For the text-containing cell, return its midpoint in [x, y] coordinate format. 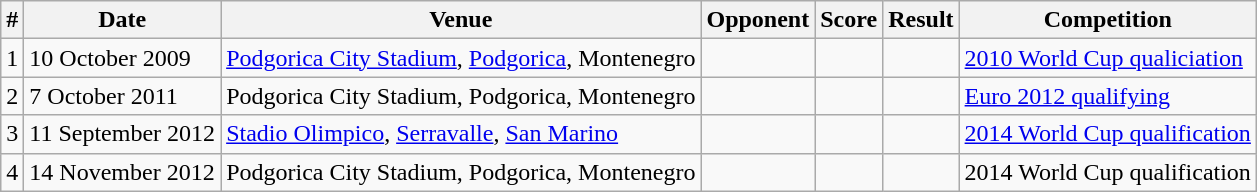
2010 World Cup qualiciation [1108, 58]
1 [12, 58]
Date [122, 20]
Opponent [758, 20]
10 October 2009 [122, 58]
Result [921, 20]
2 [12, 96]
Score [849, 20]
# [12, 20]
Stadio Olimpico, Serravalle, San Marino [461, 134]
Euro 2012 qualifying [1108, 96]
Competition [1108, 20]
7 October 2011 [122, 96]
11 September 2012 [122, 134]
4 [12, 172]
3 [12, 134]
14 November 2012 [122, 172]
Venue [461, 20]
